Determine the (X, Y) coordinate at the center of the cell enclosing the given text.  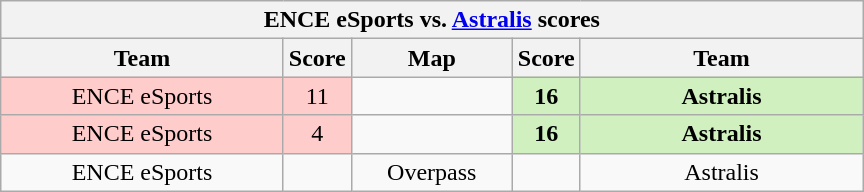
Map (432, 58)
4 (317, 134)
11 (317, 96)
Overpass (432, 172)
ENCE eSports vs. Astralis scores (432, 20)
